Return [X, Y] of the center of cell containing provided text 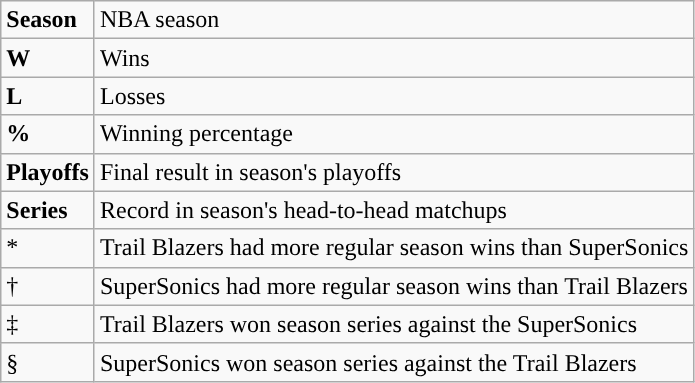
NBA season [394, 20]
Trail Blazers had more regular season wins than SuperSonics [394, 248]
Losses [394, 96]
Playoffs [48, 172]
§ [48, 362]
‡ [48, 324]
W [48, 58]
Winning percentage [394, 134]
* [48, 248]
Trail Blazers won season series against the SuperSonics [394, 324]
Wins [394, 58]
† [48, 286]
Final result in season's playoffs [394, 172]
SuperSonics had more regular season wins than Trail Blazers [394, 286]
% [48, 134]
Series [48, 210]
SuperSonics won season series against the Trail Blazers [394, 362]
L [48, 96]
Season [48, 20]
Record in season's head-to-head matchups [394, 210]
